Return the (x, y) coordinate for the center point of the cell that contains the specified text.  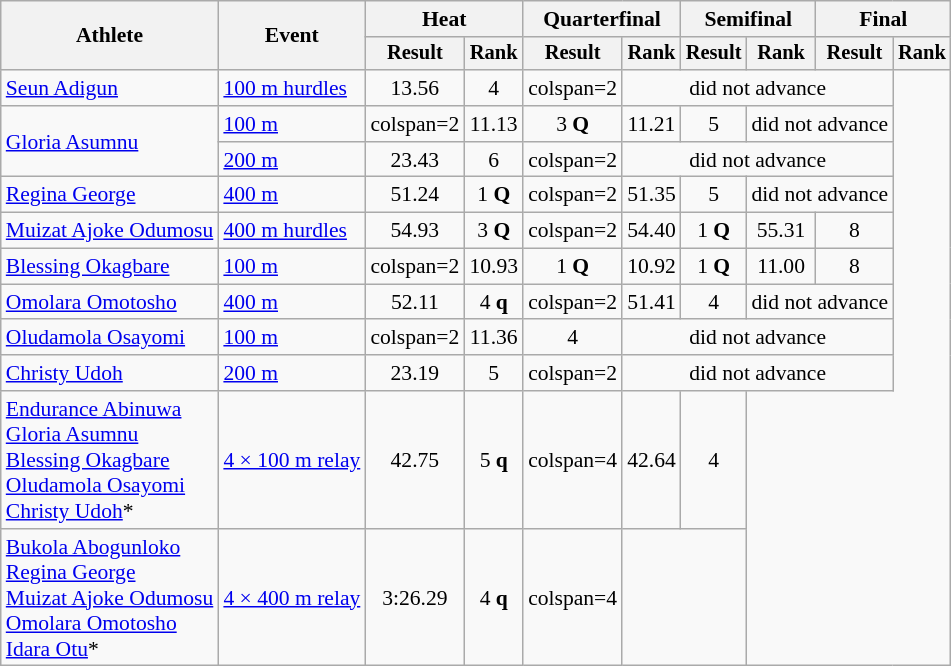
42.64 (652, 460)
6 (494, 160)
Regina George (110, 195)
Event (292, 36)
11.36 (494, 338)
100 m hurdles (292, 88)
colspan=4 (572, 460)
54.40 (652, 231)
Final (884, 19)
Oludamola Osayomi (110, 338)
Seun Adigun (110, 88)
11.00 (780, 267)
Omolara Omotosho (110, 302)
Muizat Ajoke Odumosu (110, 231)
5 q (494, 460)
55.31 (780, 231)
51.35 (652, 195)
Athlete (110, 36)
52.11 (414, 302)
51.41 (652, 302)
Blessing Okagbare (110, 267)
4 q (494, 302)
11.21 (652, 124)
11.13 (494, 124)
Semifinal (748, 19)
4 × 100 m relay (292, 460)
51.24 (414, 195)
54.93 (414, 231)
Quarterfinal (602, 19)
Gloria Asumnu (110, 142)
400 m hurdles (292, 231)
Endurance AbinuwaGloria AsumnuBlessing OkagbareOludamola OsayomiChristy Udoh* (110, 460)
Heat (444, 19)
42.75 (414, 460)
10.92 (652, 267)
Christy Udoh (110, 373)
10.93 (494, 267)
13.56 (414, 88)
23.19 (414, 373)
23.43 (414, 160)
